Output the (x, y) coordinate of the center of the cell containing the given text.  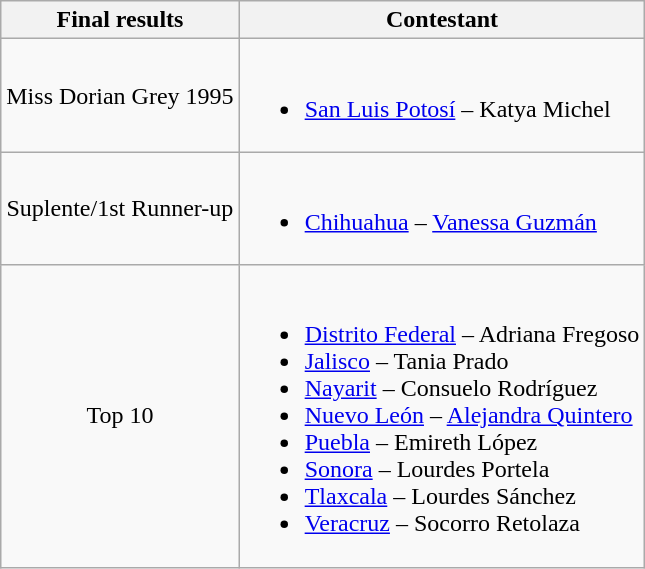
San Luis Potosí – Katya Michel (442, 96)
Final results (120, 20)
Chihuahua – Vanessa Guzmán (442, 208)
Contestant (442, 20)
Top 10 (120, 416)
Miss Dorian Grey 1995 (120, 96)
Suplente/1st Runner-up (120, 208)
